Scan for the cell matching the given text and deliver its (X, Y) coordinate at center. 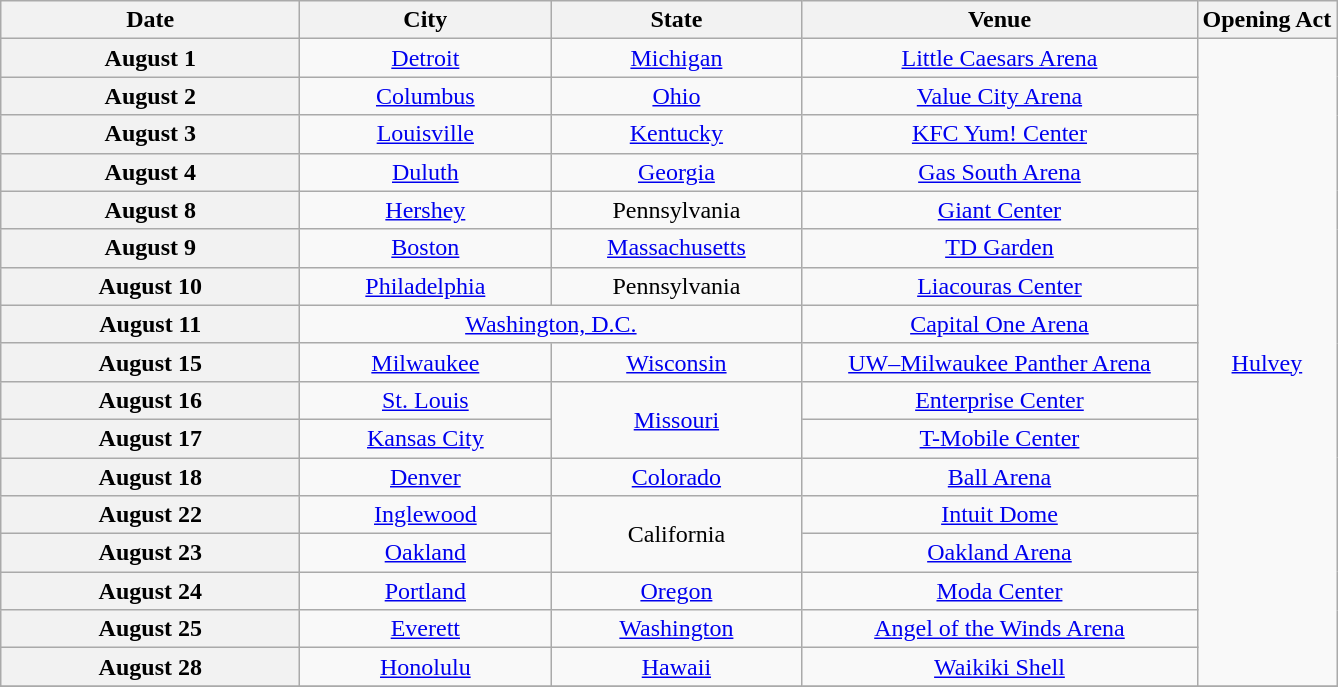
TD Garden (1000, 248)
August 4 (150, 172)
Angel of the Winds Arena (1000, 629)
Ohio (676, 96)
City (426, 20)
California (676, 534)
Boston (426, 248)
Liacouras Center (1000, 286)
Inglewood (426, 515)
August 10 (150, 286)
Milwaukee (426, 362)
Duluth (426, 172)
August 18 (150, 477)
Massachusetts (676, 248)
Waikiki Shell (1000, 667)
August 2 (150, 96)
August 8 (150, 210)
Colorado (676, 477)
August 25 (150, 629)
Missouri (676, 419)
Portland (426, 591)
August 9 (150, 248)
Oakland (426, 553)
Oakland Arena (1000, 553)
August 24 (150, 591)
Wisconsin (676, 362)
State (676, 20)
Giant Center (1000, 210)
August 1 (150, 58)
Kansas City (426, 438)
Intuit Dome (1000, 515)
UW–Milwaukee Panther Arena (1000, 362)
Little Caesars Arena (1000, 58)
Venue (1000, 20)
Gas South Arena (1000, 172)
Kentucky (676, 134)
Hershey (426, 210)
Hulvey (1267, 362)
Everett (426, 629)
Philadelphia (426, 286)
Washington (676, 629)
Capital One Arena (1000, 324)
August 23 (150, 553)
Louisville (426, 134)
Columbus (426, 96)
August 15 (150, 362)
T-Mobile Center (1000, 438)
August 17 (150, 438)
Enterprise Center (1000, 400)
Honolulu (426, 667)
Value City Arena (1000, 96)
August 28 (150, 667)
Detroit (426, 58)
Hawaii (676, 667)
KFC Yum! Center (1000, 134)
August 11 (150, 324)
Georgia (676, 172)
Opening Act (1267, 20)
August 3 (150, 134)
Denver (426, 477)
Moda Center (1000, 591)
August 22 (150, 515)
Oregon (676, 591)
Washington, D.C. (551, 324)
St. Louis (426, 400)
Date (150, 20)
August 16 (150, 400)
Ball Arena (1000, 477)
Michigan (676, 58)
